Provide the [X, Y] coordinate of the cell's center where the given text is located.  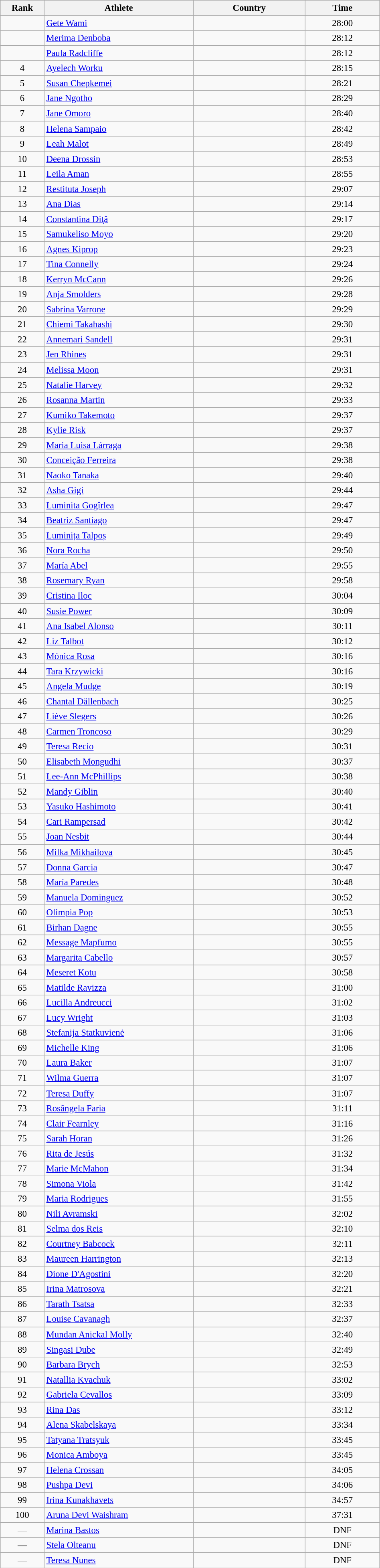
99 [22, 1500]
54 [22, 822]
30:19 [342, 686]
Birhan Dagne [119, 927]
89 [22, 1349]
29:32 [342, 385]
Natalie Harvey [119, 385]
62 [22, 943]
58 [22, 882]
34:57 [342, 1500]
31:34 [342, 1169]
32:13 [342, 1259]
29:20 [342, 234]
24 [22, 370]
16 [22, 249]
79 [22, 1199]
Wilma Guerra [119, 1078]
29:29 [342, 310]
31:11 [342, 1108]
94 [22, 1425]
Agnes Kiprop [119, 249]
8 [22, 129]
Constantina Diţă [119, 219]
4 [22, 68]
30:41 [342, 807]
66 [22, 1003]
97 [22, 1470]
12 [22, 189]
Teresa Duffy [119, 1093]
30:58 [342, 973]
30:52 [342, 897]
28:40 [342, 113]
Mónica Rosa [119, 656]
40 [22, 611]
Deena Drossin [119, 159]
88 [22, 1334]
Singasi Dube [119, 1349]
70 [22, 1063]
Tarath Tsatsa [119, 1304]
29:30 [342, 324]
29 [22, 445]
Sabrina Varrone [119, 310]
Joan Nesbit [119, 837]
Ayelech Worku [119, 68]
29:58 [342, 581]
Helena Crossan [119, 1470]
34:05 [342, 1470]
34 [22, 520]
91 [22, 1380]
30:31 [342, 747]
36 [22, 550]
34:06 [342, 1485]
32 [22, 490]
29:33 [342, 400]
33:12 [342, 1410]
32:53 [342, 1364]
Meseret Kotu [119, 973]
Manuela Dominguez [119, 897]
Rosângela Faria [119, 1108]
32:20 [342, 1274]
Melissa Moon [119, 370]
65 [22, 988]
28 [22, 430]
Tatyana Tratsyuk [119, 1440]
32:02 [342, 1214]
17 [22, 264]
Courtney Babcock [119, 1244]
33:02 [342, 1380]
39 [22, 596]
31 [22, 475]
30:53 [342, 912]
Anja Smolders [119, 294]
18 [22, 279]
31:55 [342, 1199]
Donna Garcia [119, 867]
31:26 [342, 1138]
Naoko Tanaka [119, 475]
Stefanija Statkuvienė [119, 1033]
32:40 [342, 1334]
Teresa Recio [119, 747]
95 [22, 1440]
31:32 [342, 1153]
28:55 [342, 174]
Liève Slegers [119, 716]
61 [22, 927]
Luminita Gogîrlea [119, 506]
Susie Power [119, 611]
14 [22, 219]
Monica Amboya [119, 1455]
33:09 [342, 1395]
Gabriela Cevallos [119, 1395]
29:40 [342, 475]
15 [22, 234]
7 [22, 113]
31:42 [342, 1184]
68 [22, 1033]
30:47 [342, 867]
Chiemi Takahashi [119, 324]
Olimpia Pop [119, 912]
Stela Olteanu [119, 1546]
Irina Matrosova [119, 1289]
Clair Fearnley [119, 1123]
30:04 [342, 596]
Jane Ngotho [119, 98]
Pushpa Devi [119, 1485]
52 [22, 792]
45 [22, 686]
9 [22, 144]
Angela Mudge [119, 686]
Rosemary Ryan [119, 581]
Natallia Kvachuk [119, 1380]
Rank [22, 8]
Louise Cavanagh [119, 1319]
59 [22, 897]
Country [249, 8]
67 [22, 1018]
Gete Wami [119, 23]
48 [22, 731]
Matilde Ravizza [119, 988]
21 [22, 324]
Margarita Cabello [119, 957]
Irina Kunakhavets [119, 1500]
32:21 [342, 1289]
30:42 [342, 822]
Maria Rodrigues [119, 1199]
Nora Rocha [119, 550]
Cari Rampersad [119, 822]
29:24 [342, 264]
28:15 [342, 68]
41 [22, 626]
37 [22, 566]
96 [22, 1455]
64 [22, 973]
77 [22, 1169]
29:17 [342, 219]
20 [22, 310]
29:23 [342, 249]
Maureen Harrington [119, 1259]
Time [342, 8]
19 [22, 294]
29:07 [342, 189]
Kumiko Takemoto [119, 415]
María Paredes [119, 882]
90 [22, 1364]
10 [22, 159]
28:00 [342, 23]
46 [22, 701]
32:37 [342, 1319]
28:49 [342, 144]
29:28 [342, 294]
73 [22, 1108]
11 [22, 174]
32:49 [342, 1349]
5 [22, 83]
49 [22, 747]
Helena Sampaio [119, 129]
82 [22, 1244]
Paula Radcliffe [119, 53]
25 [22, 385]
30:38 [342, 777]
47 [22, 716]
93 [22, 1410]
74 [22, 1123]
Rosanna Martin [119, 400]
30:45 [342, 852]
Ana Isabel Alonso [119, 626]
57 [22, 867]
Asha Gigi [119, 490]
Selma dos Reis [119, 1229]
31:00 [342, 988]
33 [22, 506]
Aruna Devi Waishram [119, 1515]
Marina Bastos [119, 1530]
69 [22, 1048]
76 [22, 1153]
Message Mapfumo [119, 943]
Dione D'Agostini [119, 1274]
51 [22, 777]
27 [22, 415]
Rita de Jesús [119, 1153]
Rina Das [119, 1410]
30:44 [342, 837]
Sarah Horan [119, 1138]
28:29 [342, 98]
Cristina Iloc [119, 596]
29:26 [342, 279]
80 [22, 1214]
30:57 [342, 957]
Milka Mikhailova [119, 852]
72 [22, 1093]
30:25 [342, 701]
44 [22, 671]
26 [22, 400]
Lucilla Andreucci [119, 1003]
22 [22, 340]
Athlete [119, 8]
Simona Viola [119, 1184]
42 [22, 641]
87 [22, 1319]
53 [22, 807]
32:10 [342, 1229]
30:11 [342, 626]
35 [22, 536]
100 [22, 1515]
32:11 [342, 1244]
30 [22, 460]
Kylie Risk [119, 430]
23 [22, 355]
92 [22, 1395]
55 [22, 837]
Restituta Joseph [119, 189]
Leah Malot [119, 144]
Mundan Anickal Molly [119, 1334]
43 [22, 656]
31:02 [342, 1003]
6 [22, 98]
María Abel [119, 566]
29:50 [342, 550]
Leila Aman [119, 174]
30:37 [342, 762]
Tina Connelly [119, 264]
Susan Chepkemei [119, 83]
Marie McMahon [119, 1169]
28:53 [342, 159]
98 [22, 1485]
Elisabeth Mongudhi [119, 762]
Ana Dias [119, 204]
78 [22, 1184]
Yasuko Hashimoto [119, 807]
Nili Avramski [119, 1214]
30:26 [342, 716]
Michelle King [119, 1048]
Tara Krzywicki [119, 671]
Jane Omoro [119, 113]
Luminița Talpoș [119, 536]
Liz Talbot [119, 641]
38 [22, 581]
84 [22, 1274]
30:48 [342, 882]
63 [22, 957]
Lee-Ann McPhillips [119, 777]
30:40 [342, 792]
29:49 [342, 536]
Mandy Giblin [119, 792]
Merima Denboba [119, 38]
28:42 [342, 129]
Barbara Brych [119, 1364]
Teresa Nunes [119, 1560]
30:29 [342, 731]
37:31 [342, 1515]
50 [22, 762]
75 [22, 1138]
29:44 [342, 490]
Alena Skabelskaya [119, 1425]
83 [22, 1259]
13 [22, 204]
Jen Rhines [119, 355]
71 [22, 1078]
56 [22, 852]
Kerryn McCann [119, 279]
30:09 [342, 611]
Conceição Ferreira [119, 460]
Laura Baker [119, 1063]
29:55 [342, 566]
Lucy Wright [119, 1018]
28:21 [342, 83]
32:33 [342, 1304]
60 [22, 912]
31:16 [342, 1123]
33:34 [342, 1425]
Beatriz Santíago [119, 520]
81 [22, 1229]
Annemari Sandell [119, 340]
31:03 [342, 1018]
29:14 [342, 204]
Maria Luisa Lárraga [119, 445]
Chantal Dällenbach [119, 701]
30:12 [342, 641]
86 [22, 1304]
85 [22, 1289]
Samukeliso Moyo [119, 234]
Carmen Troncoso [119, 731]
